Search for the cell housing the specified text and yield its [x, y] center coordinate. 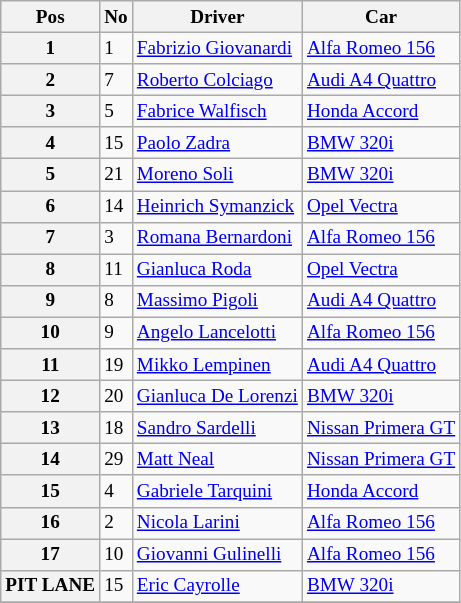
12 [50, 396]
6 [50, 206]
29 [116, 460]
21 [116, 175]
Sandro Sardelli [217, 428]
Car [380, 17]
Massimo Pigoli [217, 301]
19 [116, 365]
Eric Cayrolle [217, 586]
Heinrich Symanzick [217, 206]
Roberto Colciago [217, 80]
Driver [217, 17]
13 [50, 428]
Mikko Lempinen [217, 365]
Giovanni Gulinelli [217, 554]
Fabrice Walfisch [217, 111]
16 [50, 523]
Nicola Larini [217, 523]
Paolo Zadra [217, 143]
Pos [50, 17]
Moreno Soli [217, 175]
Gianluca De Lorenzi [217, 396]
PIT LANE [50, 586]
18 [116, 428]
Matt Neal [217, 460]
Romana Bernardoni [217, 238]
No [116, 17]
Gianluca Roda [217, 270]
17 [50, 554]
Fabrizio Giovanardi [217, 48]
Angelo Lancelotti [217, 333]
20 [116, 396]
Gabriele Tarquini [217, 491]
